Determine the [X, Y] coordinate at the center of the cell enclosing the given text.  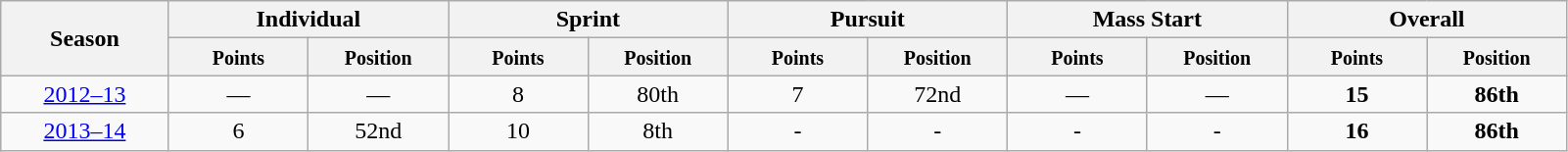
2012–13 [84, 94]
52nd [378, 131]
10 [519, 131]
15 [1357, 94]
2013–14 [84, 131]
72nd [938, 94]
Sprint [589, 20]
8th [658, 131]
8 [519, 94]
Season [84, 38]
7 [797, 94]
Individual [309, 20]
Pursuit [868, 20]
80th [658, 94]
16 [1357, 131]
Overall [1427, 20]
6 [239, 131]
Mass Start [1148, 20]
